Capture the cell that displays the provided text and extract its (x, y) central coordinate. 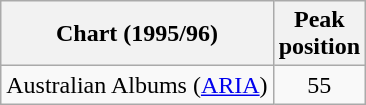
Peakposition (319, 34)
Chart (1995/96) (137, 34)
55 (319, 85)
Australian Albums (ARIA) (137, 85)
